Identify which cell holds the provided text, then report its (x, y) central coordinate. 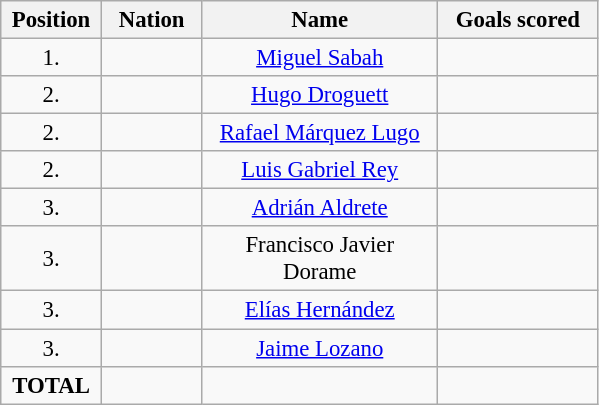
Adrián Aldrete (320, 208)
Elías Hernández (320, 310)
TOTAL (52, 385)
Goals scored (518, 20)
Miguel Sabah (320, 58)
Jaime Lozano (320, 348)
Francisco Javier Dorame (320, 258)
1. (52, 58)
Hugo Droguett (320, 95)
Position (52, 20)
Name (320, 20)
Luis Gabriel Rey (320, 170)
Rafael Márquez Lugo (320, 133)
Nation (152, 20)
